Find where the given text appears and provide that cell's center as [X, Y] coordinate. 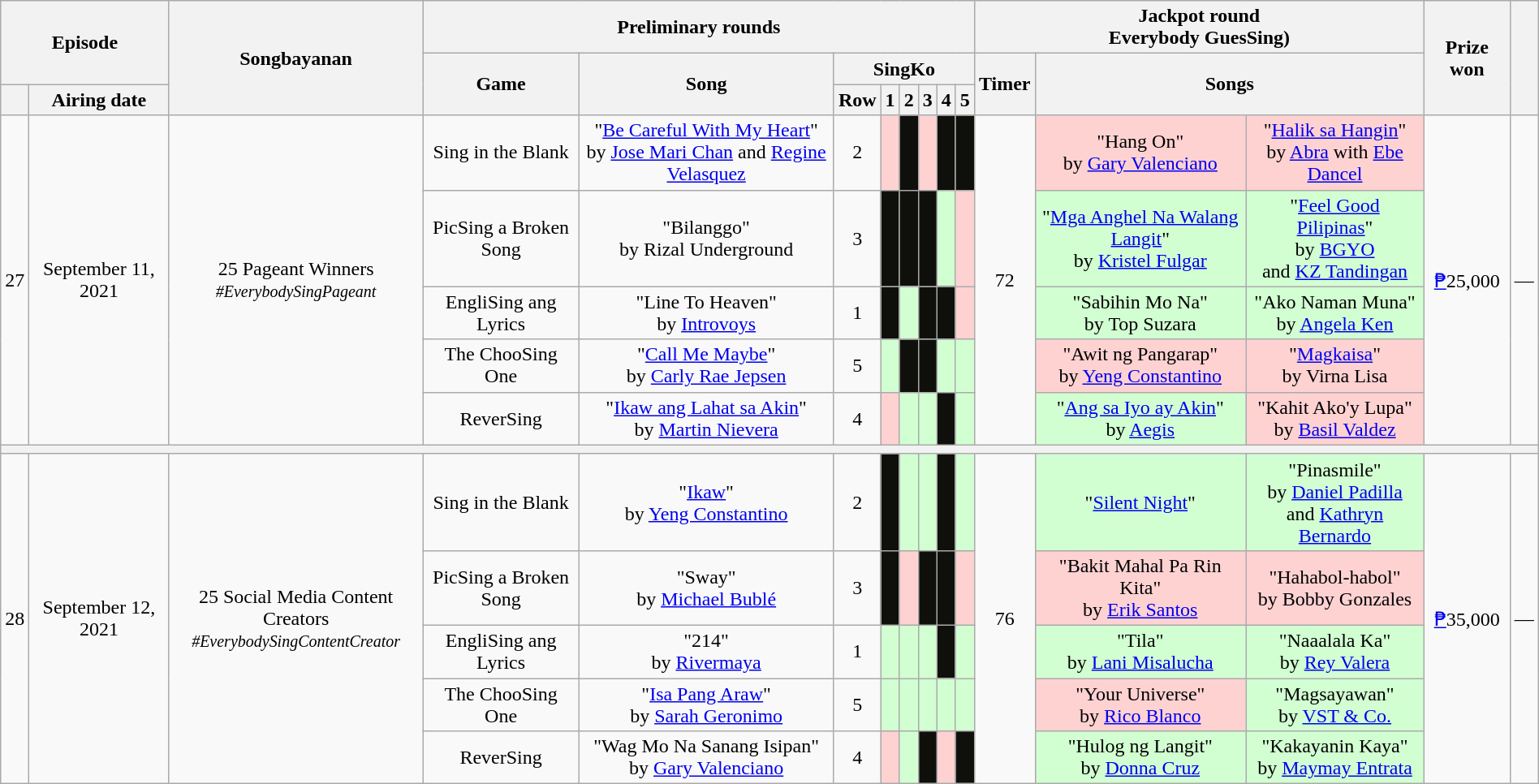
25 Pageant Winners#EverybodySingPageant [295, 280]
"Tila"by Lani Misalucha [1140, 651]
"Awit ng Pangarap"by Yeng Constantino [1140, 365]
"Ako Naman Muna"by Angela Ken [1335, 313]
"Hulog ng Langit"by Donna Cruz [1140, 758]
27 [15, 280]
"Isa Pang Araw"by Sarah Geronimo [706, 704]
"Bilanggo"by Rizal Underground [706, 239]
"Mga Anghel Na Walang Langit"by Kristel Fulgar [1140, 239]
Song [706, 84]
"Be Careful With My Heart"by Jose Mari Chan and Regine Velasquez [706, 153]
72 [1005, 280]
Jackpot roundEverybody GuesSing) [1199, 28]
Songs [1229, 84]
September 11, 2021 [99, 280]
September 12, 2021 [99, 618]
28 [15, 618]
SingKo [904, 69]
"Halik sa Hangin"by Abra with Ebe Dancel [1335, 153]
Airing date [99, 100]
"Pinasmile"by Daniel Padilla and Kathryn Bernardo [1335, 502]
Prize won [1467, 58]
"Sway"by Michael Bublé [706, 588]
Preliminary rounds [698, 28]
"Feel Good Pilipinas"by BGYO and KZ Tandingan [1335, 239]
"Ikaw"by Yeng Constantino [706, 502]
"Silent Night" [1140, 502]
"Hahabol-habol"by Bobby Gonzales [1335, 588]
"Hang On"by Gary Valenciano [1140, 153]
"Line To Heaven"by Introvoys [706, 313]
Game [501, 84]
"Wag Mo Na Sanang Isipan"by Gary Valenciano [706, 758]
Songbayanan [295, 58]
"Ikaw ang Lahat sa Akin"by Martin Nievera [706, 419]
Timer [1005, 84]
25 Social Media Content Creators#EverybodySingContentCreator [295, 618]
₱35,000 [1467, 618]
"Kahit Ako'y Lupa"by Basil Valdez [1335, 419]
"Your Universe"by Rico Blanco [1140, 704]
"Magkaisa"by Virna Lisa [1335, 365]
₱25,000 [1467, 280]
Row [857, 100]
"Sabihin Mo Na"by Top Suzara [1140, 313]
"214"by Rivermaya [706, 651]
"Call Me Maybe"by Carly Rae Jepsen [706, 365]
76 [1005, 618]
Episode [84, 42]
"Kakayanin Kaya"by Maymay Entrata [1335, 758]
"Magsayawan"by VST & Co. [1335, 704]
"Ang sa Iyo ay Akin"by Aegis [1140, 419]
"Bakit Mahal Pa Rin Kita"by Erik Santos [1140, 588]
"Naaalala Ka"by Rey Valera [1335, 651]
